Provide the (X, Y) coordinate of the cell's center where the given text is located.  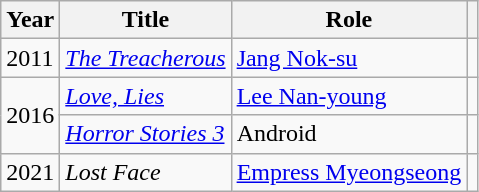
2016 (30, 115)
2011 (30, 58)
Love, Lies (146, 96)
The Treacherous (146, 58)
Title (146, 20)
Android (349, 134)
2021 (30, 172)
Lee Nan-young (349, 96)
Horror Stories 3 (146, 134)
Lost Face (146, 172)
Role (349, 20)
Empress Myeongseong (349, 172)
Jang Nok-su (349, 58)
Year (30, 20)
